Provide the (x, y) coordinate of the cell's center where the given text is located.  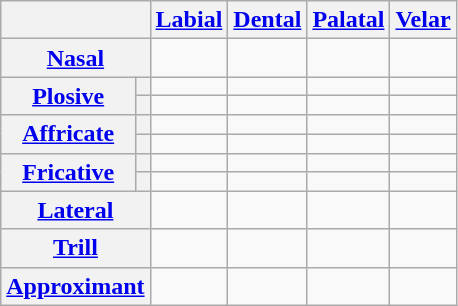
Nasal (76, 58)
Lateral (76, 210)
Labial (189, 20)
Fricative (68, 172)
Affricate (68, 134)
Trill (76, 248)
Dental (268, 20)
Plosive (68, 96)
Approximant (76, 286)
Velar (423, 20)
Palatal (348, 20)
